Output the [x, y] coordinate of the center of the cell containing the given text.  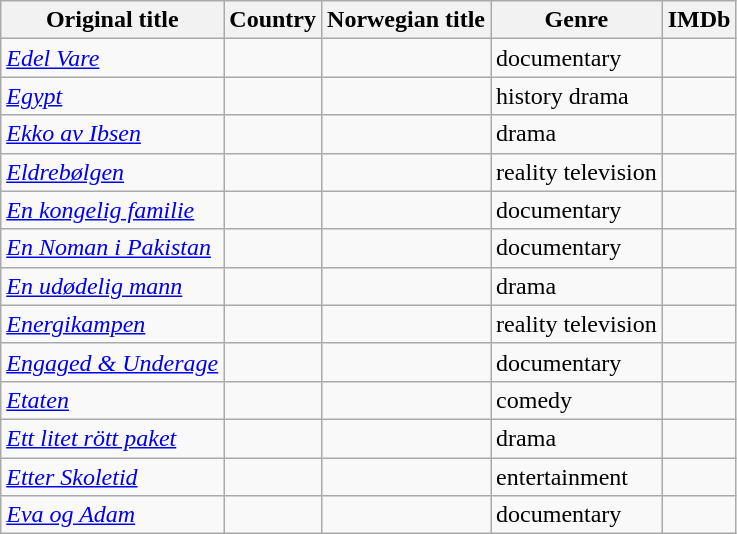
Energikampen [112, 324]
Genre [577, 20]
Eldrebølgen [112, 172]
Norwegian title [406, 20]
En udødelig mann [112, 286]
comedy [577, 400]
Egypt [112, 96]
En Noman i Pakistan [112, 248]
Eva og Adam [112, 515]
history drama [577, 96]
Edel Vare [112, 58]
Etaten [112, 400]
Ekko av Ibsen [112, 134]
Ett litet rött paket [112, 438]
Engaged & Underage [112, 362]
IMDb [699, 20]
entertainment [577, 477]
Original title [112, 20]
Etter Skoletid [112, 477]
En kongelig familie [112, 210]
Country [273, 20]
